Scan for the cell matching the given text and deliver its [X, Y] coordinate at center. 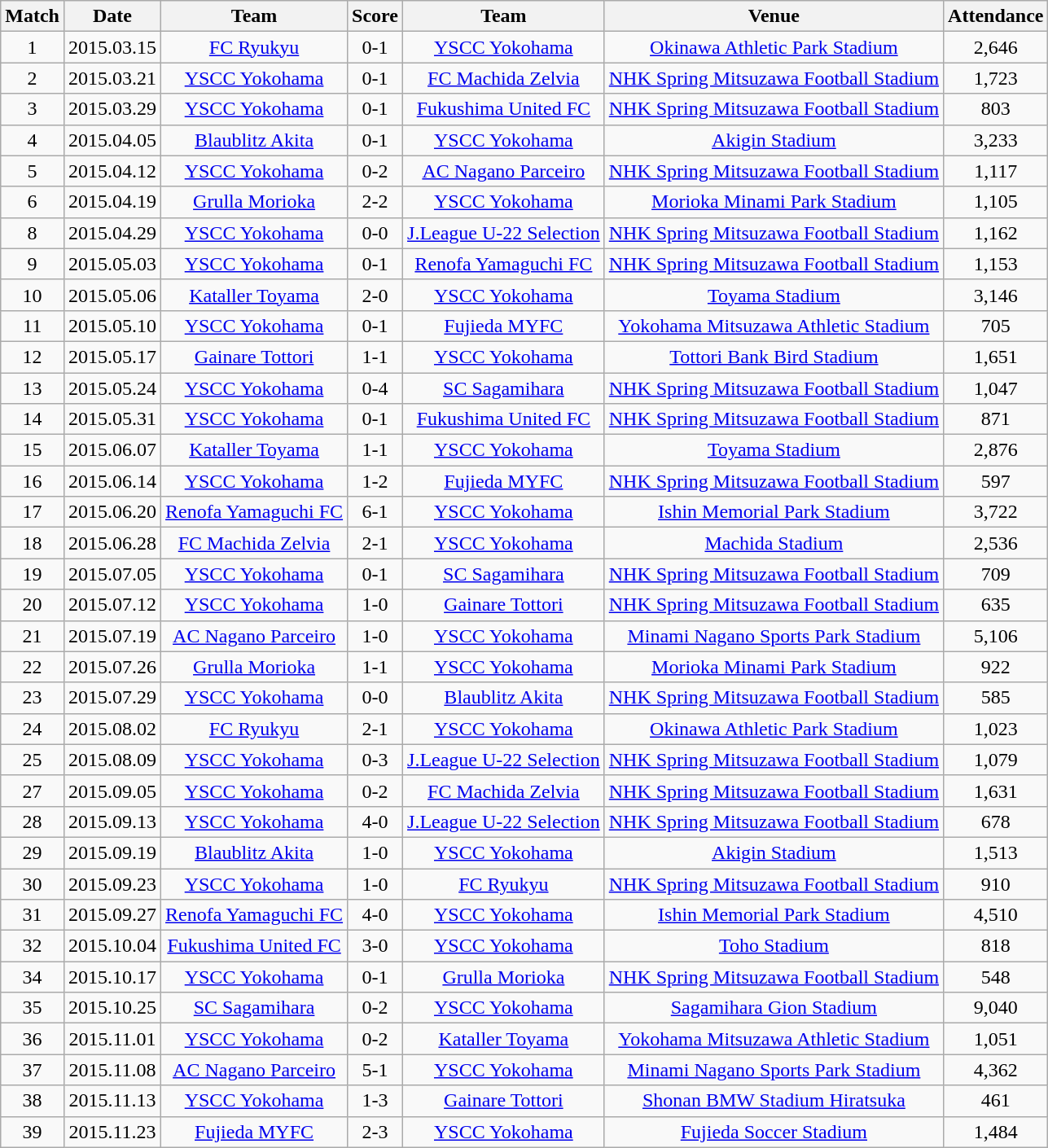
2-0 [375, 295]
16 [33, 481]
2015.04.19 [112, 202]
18 [33, 543]
3 [33, 109]
2,876 [996, 450]
2015.05.10 [112, 326]
29 [33, 852]
2015.06.28 [112, 543]
1-3 [375, 1101]
2015.05.31 [112, 419]
5,106 [996, 636]
4 [33, 140]
24 [33, 729]
36 [33, 1039]
3-0 [375, 946]
709 [996, 574]
1,117 [996, 171]
871 [996, 419]
31 [33, 915]
1-2 [375, 481]
0-3 [375, 760]
1,484 [996, 1132]
2015.08.09 [112, 760]
Sagamihara Gion Stadium [774, 1008]
2-3 [375, 1132]
6-1 [375, 512]
27 [33, 791]
2-2 [375, 202]
2015.09.13 [112, 822]
2015.11.01 [112, 1039]
23 [33, 698]
585 [996, 698]
12 [33, 357]
Toho Stadium [774, 946]
705 [996, 326]
9 [33, 264]
0-4 [375, 388]
11 [33, 326]
2015.04.05 [112, 140]
635 [996, 605]
20 [33, 605]
2015.08.02 [112, 729]
1,105 [996, 202]
5-1 [375, 1070]
Date [112, 16]
8 [33, 233]
818 [996, 946]
2015.09.05 [112, 791]
3,146 [996, 295]
2015.10.04 [112, 946]
2015.04.29 [112, 233]
2015.11.23 [112, 1132]
39 [33, 1132]
2015.09.23 [112, 883]
Machida Stadium [774, 543]
2015.03.29 [112, 109]
597 [996, 481]
678 [996, 822]
2015.03.15 [112, 47]
2015.05.17 [112, 357]
Fujieda Soccer Stadium [774, 1132]
2015.10.17 [112, 977]
2015.05.24 [112, 388]
32 [33, 946]
2015.04.12 [112, 171]
1,153 [996, 264]
1,723 [996, 78]
2015.11.08 [112, 1070]
25 [33, 760]
Attendance [996, 16]
2015.07.12 [112, 605]
1,631 [996, 791]
2,536 [996, 543]
4,510 [996, 915]
2015.09.27 [112, 915]
21 [33, 636]
6 [33, 202]
2015.05.06 [112, 295]
548 [996, 977]
17 [33, 512]
2015.10.25 [112, 1008]
22 [33, 667]
13 [33, 388]
1,047 [996, 388]
14 [33, 419]
2015.06.14 [112, 481]
2015.06.20 [112, 512]
1,513 [996, 852]
2015.07.29 [112, 698]
3,233 [996, 140]
803 [996, 109]
37 [33, 1070]
19 [33, 574]
2015.07.19 [112, 636]
910 [996, 883]
34 [33, 977]
922 [996, 667]
38 [33, 1101]
10 [33, 295]
4,362 [996, 1070]
2015.03.21 [112, 78]
5 [33, 171]
2015.07.26 [112, 667]
2015.09.19 [112, 852]
1,651 [996, 357]
35 [33, 1008]
1,079 [996, 760]
1,051 [996, 1039]
2 [33, 78]
2015.07.05 [112, 574]
1,023 [996, 729]
Venue [774, 16]
2015.06.07 [112, 450]
28 [33, 822]
Score [375, 16]
1 [33, 47]
15 [33, 450]
30 [33, 883]
9,040 [996, 1008]
Shonan BMW Stadium Hiratsuka [774, 1101]
Tottori Bank Bird Stadium [774, 357]
3,722 [996, 512]
2015.11.13 [112, 1101]
Match [33, 16]
2015.05.03 [112, 264]
1,162 [996, 233]
2,646 [996, 47]
461 [996, 1101]
